Scan for the cell matching the given text and deliver its (x, y) coordinate at center. 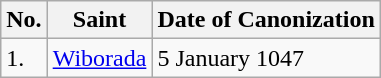
Date of Canonization (266, 20)
5 January 1047 (266, 58)
Wiborada (100, 58)
Saint (100, 20)
No. (24, 20)
1. (24, 58)
